Search for the cell housing the specified text and yield its (X, Y) center coordinate. 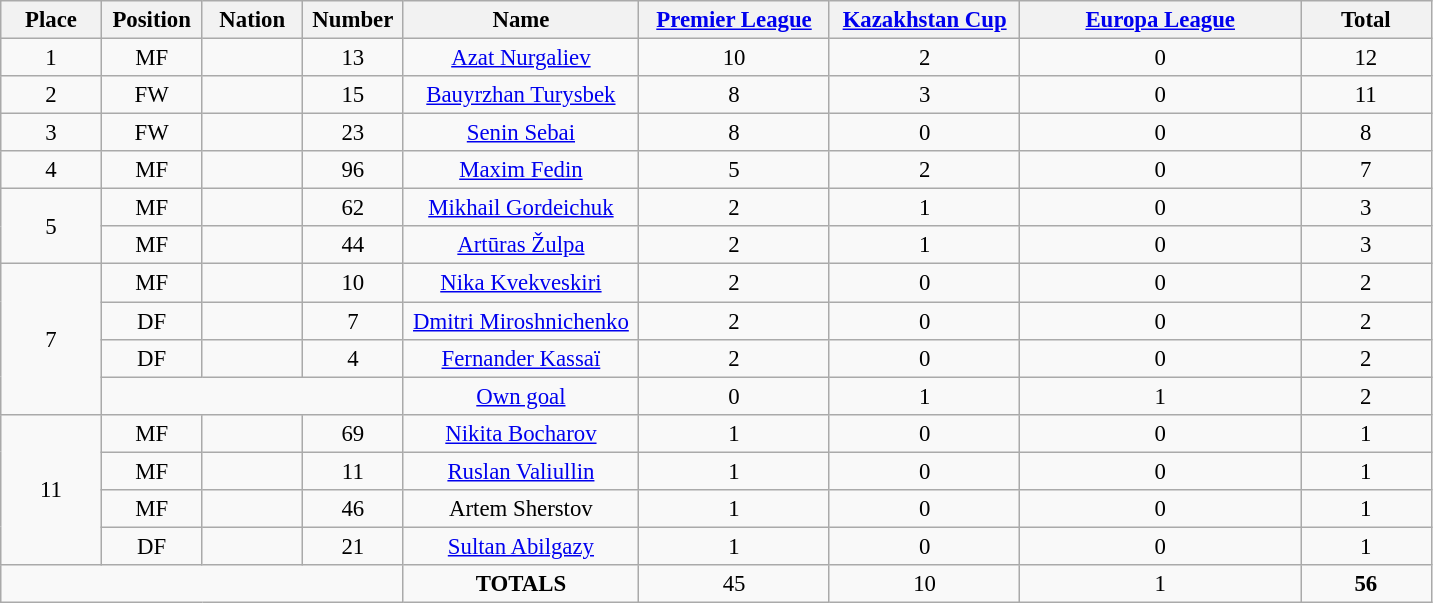
Artem Sherstov (521, 509)
13 (354, 58)
Position (152, 20)
Premier League (734, 20)
23 (354, 133)
Nikita Bocharov (521, 433)
Own goal (521, 396)
Kazakhstan Cup (924, 20)
12 (1366, 58)
Europa League (1160, 20)
21 (354, 546)
Bauyrzhan Turysbek (521, 95)
Fernander Kassaï (521, 358)
44 (354, 245)
Number (354, 20)
Place (52, 20)
Artūras Žulpa (521, 245)
Maxim Fedin (521, 170)
Nika Kvekveskiri (521, 283)
46 (354, 509)
Nation (252, 20)
56 (1366, 584)
TOTALS (521, 584)
Dmitri Miroshnichenko (521, 321)
69 (354, 433)
Mikhail Gordeichuk (521, 208)
15 (354, 95)
96 (354, 170)
45 (734, 584)
62 (354, 208)
Azat Nurgaliev (521, 58)
Sultan Abilgazy (521, 546)
Name (521, 20)
Senin Sebai (521, 133)
Total (1366, 20)
Ruslan Valiullin (521, 471)
